Output the [x, y] coordinate of the center of the cell containing the given text.  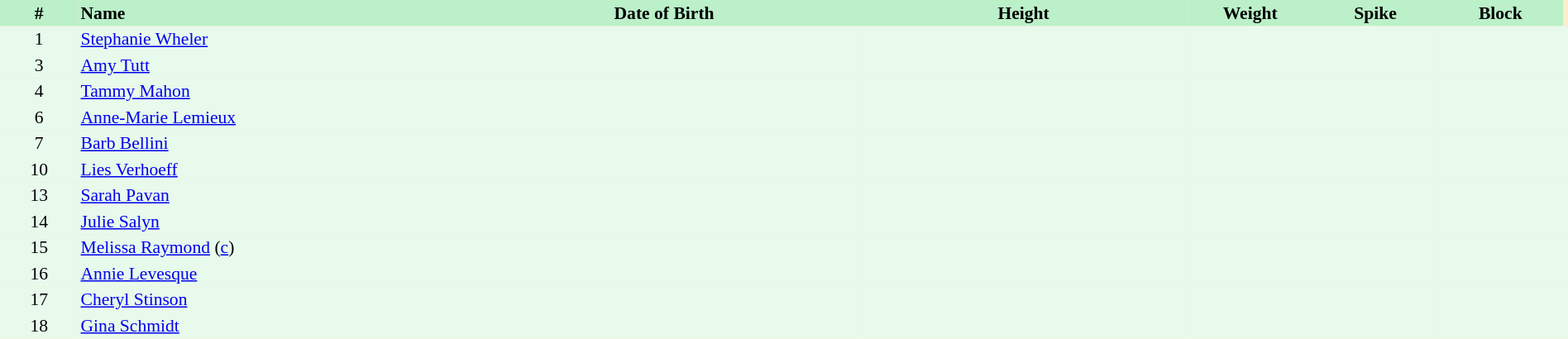
Melissa Raymond (c) [273, 248]
15 [39, 248]
Sarah Pavan [273, 195]
10 [39, 169]
Date of Birth [664, 13]
4 [39, 91]
# [39, 13]
Weight [1250, 13]
Lies Verhoeff [273, 169]
Anne-Marie Lemieux [273, 117]
Height [1024, 13]
Name [273, 13]
Block [1500, 13]
1 [39, 40]
Annie Levesque [273, 274]
Cheryl Stinson [273, 299]
Stephanie Wheler [273, 40]
Barb Bellini [273, 144]
Julie Salyn [273, 222]
13 [39, 195]
17 [39, 299]
Spike [1374, 13]
18 [39, 326]
Tammy Mahon [273, 91]
Amy Tutt [273, 65]
6 [39, 117]
14 [39, 222]
7 [39, 144]
Gina Schmidt [273, 326]
3 [39, 65]
16 [39, 274]
